Search for the cell housing the specified text and yield its (X, Y) center coordinate. 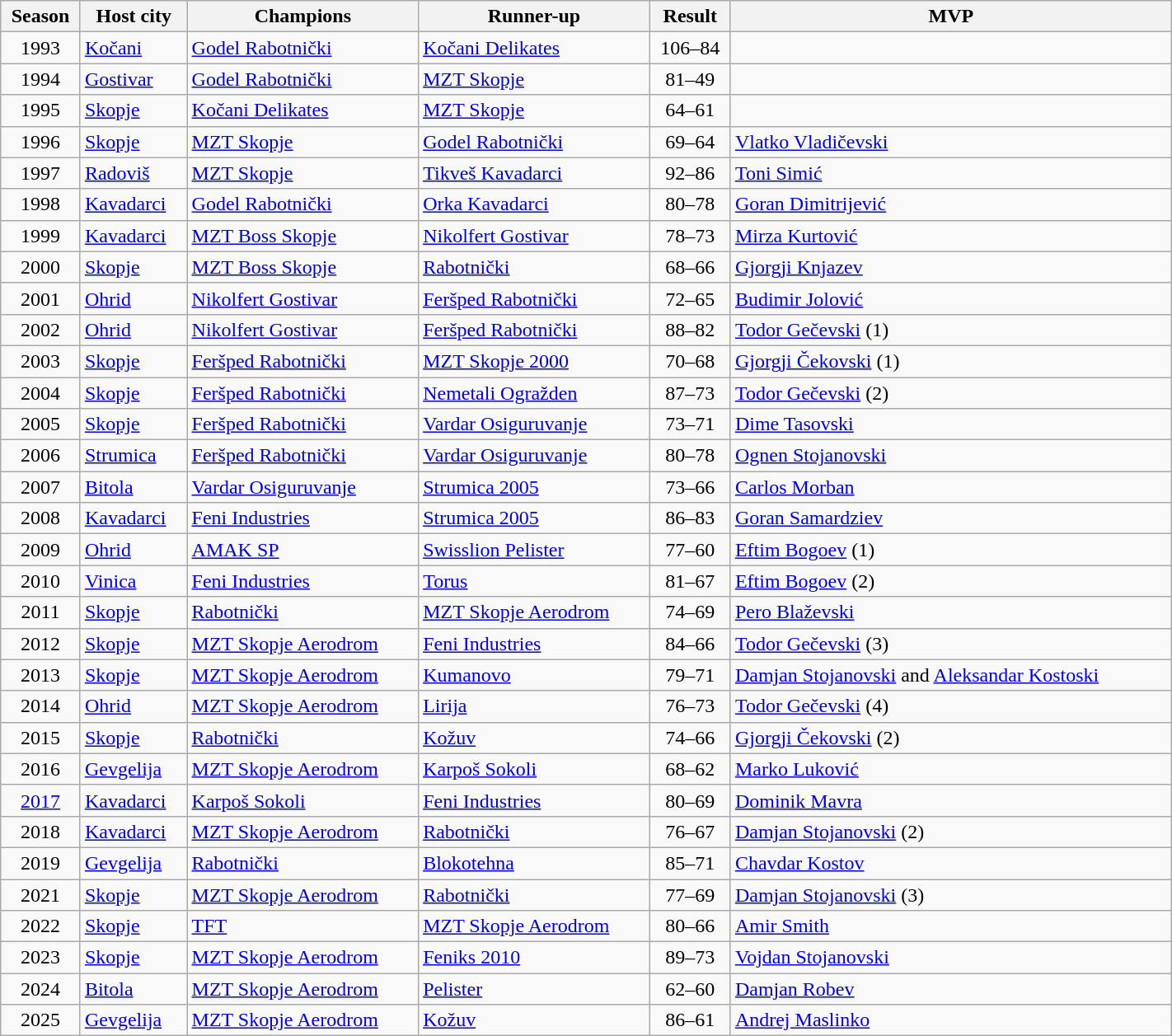
Radoviš (134, 173)
Gostivar (134, 79)
73–71 (690, 424)
Lirija (534, 706)
2019 (41, 863)
76–67 (690, 832)
89–73 (690, 958)
Orka Kavadarci (534, 204)
Season (41, 16)
64–61 (690, 110)
Vojdan Stojanovski (951, 958)
68–62 (690, 769)
74–69 (690, 612)
Eftim Bogoev (2) (951, 581)
Host city (134, 16)
72–65 (690, 298)
1994 (41, 79)
Kočani (134, 48)
Tikveš Kavadarci (534, 173)
2010 (41, 581)
Result (690, 16)
68–66 (690, 267)
Todor Gečevski (2) (951, 393)
2017 (41, 800)
2006 (41, 456)
2015 (41, 738)
Gjorgji Knjazev (951, 267)
86–83 (690, 518)
79–71 (690, 675)
88–82 (690, 330)
AMAK SP (303, 550)
81–49 (690, 79)
Strumica (134, 456)
Chavdar Kostov (951, 863)
Goran Dimitrijević (951, 204)
74–66 (690, 738)
Kumanovo (534, 675)
2025 (41, 1020)
2011 (41, 612)
1999 (41, 236)
62–60 (690, 989)
Pero Blaževski (951, 612)
84–66 (690, 644)
2003 (41, 361)
2013 (41, 675)
78–73 (690, 236)
85–71 (690, 863)
70–68 (690, 361)
2001 (41, 298)
Carlos Morban (951, 487)
77–60 (690, 550)
MZT Skopje 2000 (534, 361)
2018 (41, 832)
1998 (41, 204)
73–66 (690, 487)
Mirza Kurtović (951, 236)
2014 (41, 706)
Dime Tasovski (951, 424)
Toni Simić (951, 173)
TFT (303, 926)
MVP (951, 16)
Vlatko Vladičevski (951, 142)
Damjan Stojanovski (2) (951, 832)
92–86 (690, 173)
2012 (41, 644)
2024 (41, 989)
2016 (41, 769)
1993 (41, 48)
Feniks 2010 (534, 958)
80–66 (690, 926)
Marko Luković (951, 769)
Blokotehna (534, 863)
Eftim Bogoev (1) (951, 550)
86–61 (690, 1020)
Swisslion Pelister (534, 550)
Amir Smith (951, 926)
Runner-up (534, 16)
Todor Gečevski (3) (951, 644)
106–84 (690, 48)
Gjorgji Čekovski (2) (951, 738)
Nemetali Ogražden (534, 393)
Damjan Robev (951, 989)
1997 (41, 173)
2005 (41, 424)
1995 (41, 110)
Andrej Maslinko (951, 1020)
2009 (41, 550)
80–69 (690, 800)
Todor Gečevski (1) (951, 330)
76–73 (690, 706)
2004 (41, 393)
2023 (41, 958)
Dominik Mavra (951, 800)
1996 (41, 142)
2002 (41, 330)
Pelister (534, 989)
Vinica (134, 581)
Ognen Stojanovski (951, 456)
Gjorgji Čekovski (1) (951, 361)
2022 (41, 926)
77–69 (690, 894)
Torus (534, 581)
Damjan Stojanovski (3) (951, 894)
Champions (303, 16)
2021 (41, 894)
Todor Gečevski (4) (951, 706)
Damjan Stojanovski and Aleksandar Kostoski (951, 675)
2008 (41, 518)
69–64 (690, 142)
Goran Samardziev (951, 518)
Budimir Jolović (951, 298)
81–67 (690, 581)
2000 (41, 267)
87–73 (690, 393)
2007 (41, 487)
